Capture the cell that displays the provided text and extract its [X, Y] central coordinate. 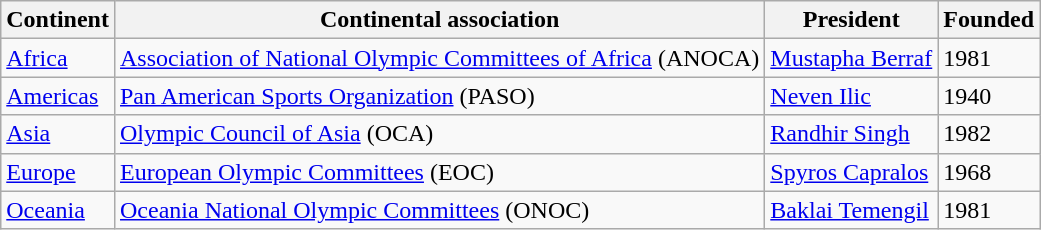
Europe [58, 172]
Oceania [58, 210]
Continental association [439, 20]
Continent [58, 20]
European Olympic Committees (EOC) [439, 172]
1968 [989, 172]
President [852, 20]
Pan American Sports Organization (PASO) [439, 96]
Association of National Olympic Committees of Africa (ANOCA) [439, 58]
Mustapha Berraf [852, 58]
Founded [989, 20]
Baklai Temengil [852, 210]
Americas [58, 96]
Neven Ilic [852, 96]
Africa [58, 58]
1982 [989, 134]
Spyros Capralos [852, 172]
Randhir Singh [852, 134]
Asia [58, 134]
Oceania National Olympic Committees (ONOC) [439, 210]
1940 [989, 96]
Olympic Council of Asia (OCA) [439, 134]
